From the cell containing the given text, extract its center point as (x, y) coordinate. 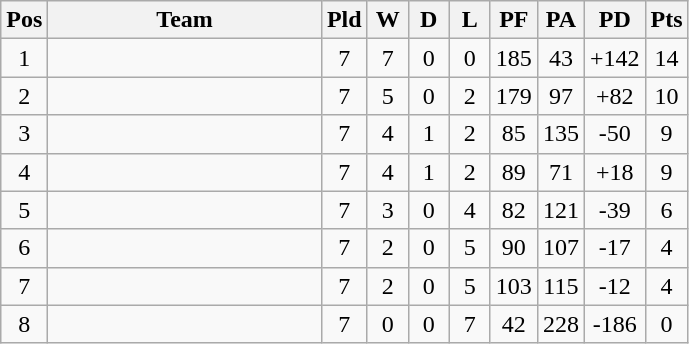
97 (560, 96)
Pos (24, 20)
PF (514, 20)
85 (514, 134)
107 (560, 248)
42 (514, 324)
+82 (614, 96)
Team (185, 20)
82 (514, 210)
D (428, 20)
W (388, 20)
-186 (614, 324)
121 (560, 210)
185 (514, 58)
-50 (614, 134)
PA (560, 20)
103 (514, 286)
228 (560, 324)
14 (666, 58)
-39 (614, 210)
+142 (614, 58)
PD (614, 20)
89 (514, 172)
Pld (344, 20)
L (470, 20)
115 (560, 286)
Pts (666, 20)
71 (560, 172)
10 (666, 96)
43 (560, 58)
8 (24, 324)
-12 (614, 286)
135 (560, 134)
-17 (614, 248)
+18 (614, 172)
90 (514, 248)
179 (514, 96)
